Provide the (x, y) coordinate of the cell's center where the given text is located.  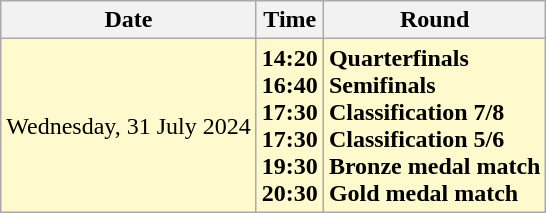
Round (434, 20)
Wednesday, 31 July 2024 (129, 126)
Date (129, 20)
Time (290, 20)
QuarterfinalsSemifinalsClassification 7/8Classification 5/6Bronze medal matchGold medal match (434, 126)
14:2016:4017:3017:3019:3020:30 (290, 126)
